Pinpoint the cell where the given text exists, returning its [X, Y] midpoint coordinate. 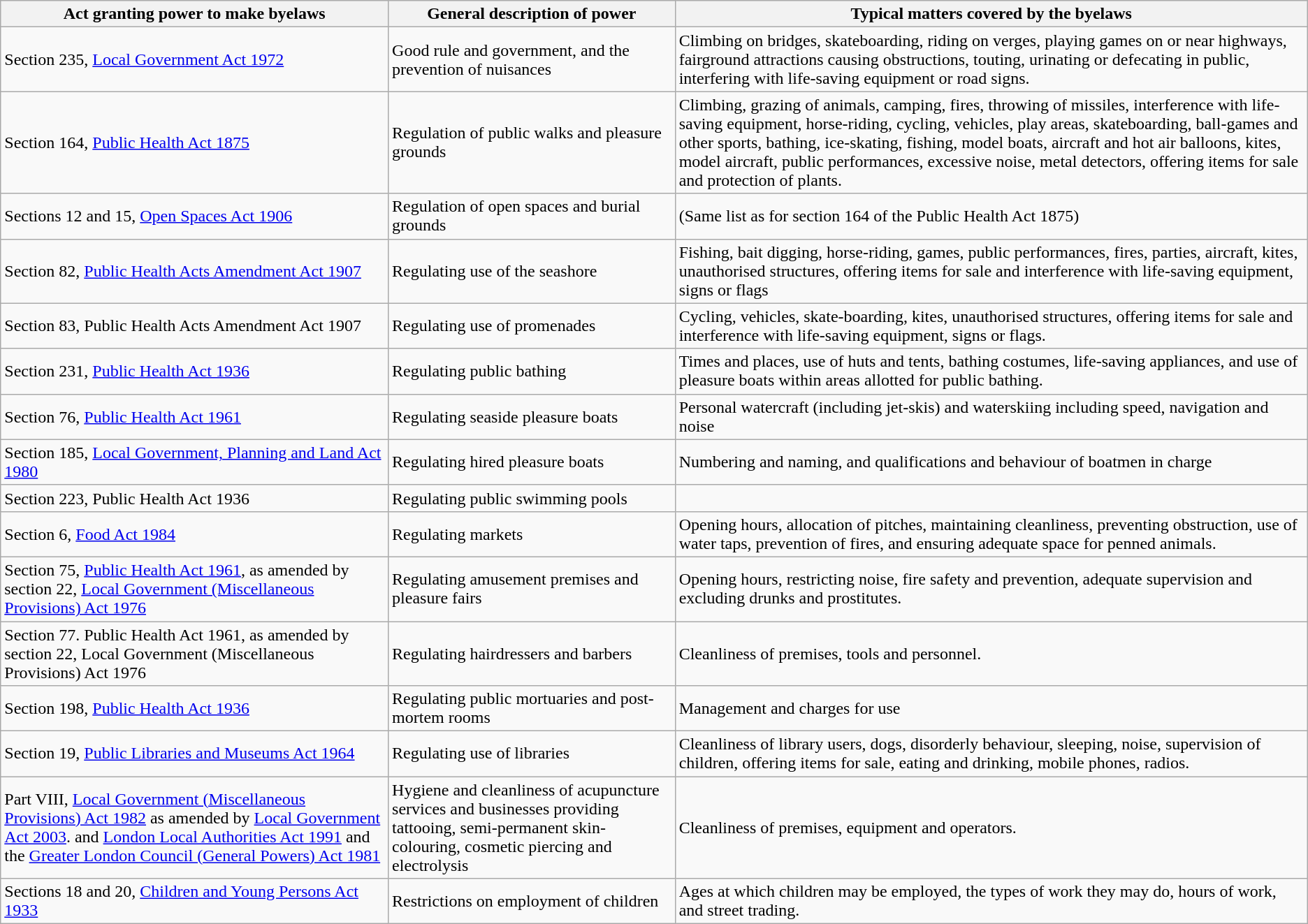
Numbering and naming, and qualifications and behaviour of boatmen in charge [991, 462]
Cleanliness of premises, tools and personnel. [991, 654]
Section 164, Public Health Act 1875 [194, 142]
Section 185, Local Government, Planning and Land Act 1980 [194, 462]
Regulating amusement premises and pleasure fairs [532, 589]
Cleanliness of premises, equipment and operators. [991, 828]
Restrictions on employment of children [532, 901]
Act granting power to make byelaws [194, 14]
Management and charges for use [991, 708]
General description of power [532, 14]
Personal watercraft (including jet-skis) and waterskiing including speed, navigation and noise [991, 416]
Regulation of open spaces and burial grounds [532, 217]
Regulation of public walks and pleasure grounds [532, 142]
Regulating markets [532, 534]
Section 235, Local Government Act 1972 [194, 59]
Regulating public mortuaries and post-mortem rooms [532, 708]
Regulating public bathing [532, 372]
Sections 12 and 15, Open Spaces Act 1906 [194, 217]
(Same list as for section 164 of the Public Health Act 1875) [991, 217]
Section 19, Public Libraries and Museums Act 1964 [194, 754]
Regulating hairdressers and barbers [532, 654]
Section 82, Public Health Acts Amendment Act 1907 [194, 271]
Section 223, Public Health Act 1936 [194, 498]
Regulating hired pleasure boats [532, 462]
Section 6, Food Act 1984 [194, 534]
Good rule and government, and the prevention of nuisances [532, 59]
Section 77. Public Health Act 1961, as amended by section 22, Local Government (Miscellaneous Provisions) Act 1976 [194, 654]
Regulating use of promenades [532, 325]
Sections 18 and 20, Children and Young Persons Act 1933 [194, 901]
Regulating use of libraries [532, 754]
Hygiene and cleanliness of acupuncture services and businesses providing tattooing, semi-permanent skin-colouring, cosmetic piercing and electrolysis [532, 828]
Regulating seaside pleasure boats [532, 416]
Section 75, Public Health Act 1961, as amended by section 22, Local Government (Miscellaneous Provisions) Act 1976 [194, 589]
Regulating use of the seashore [532, 271]
Typical matters covered by the byelaws [991, 14]
Section 231, Public Health Act 1936 [194, 372]
Section 83, Public Health Acts Amendment Act 1907 [194, 325]
Section 198, Public Health Act 1936 [194, 708]
Ages at which children may be employed, the types of work they may do, hours of work, and street trading. [991, 901]
Section 76, Public Health Act 1961 [194, 416]
Regulating public swimming pools [532, 498]
Opening hours, restricting noise, fire safety and prevention, adequate supervision and excluding drunks and prostitutes. [991, 589]
